Detect which cell encompasses the target text, then output its (X, Y) center coordinate. 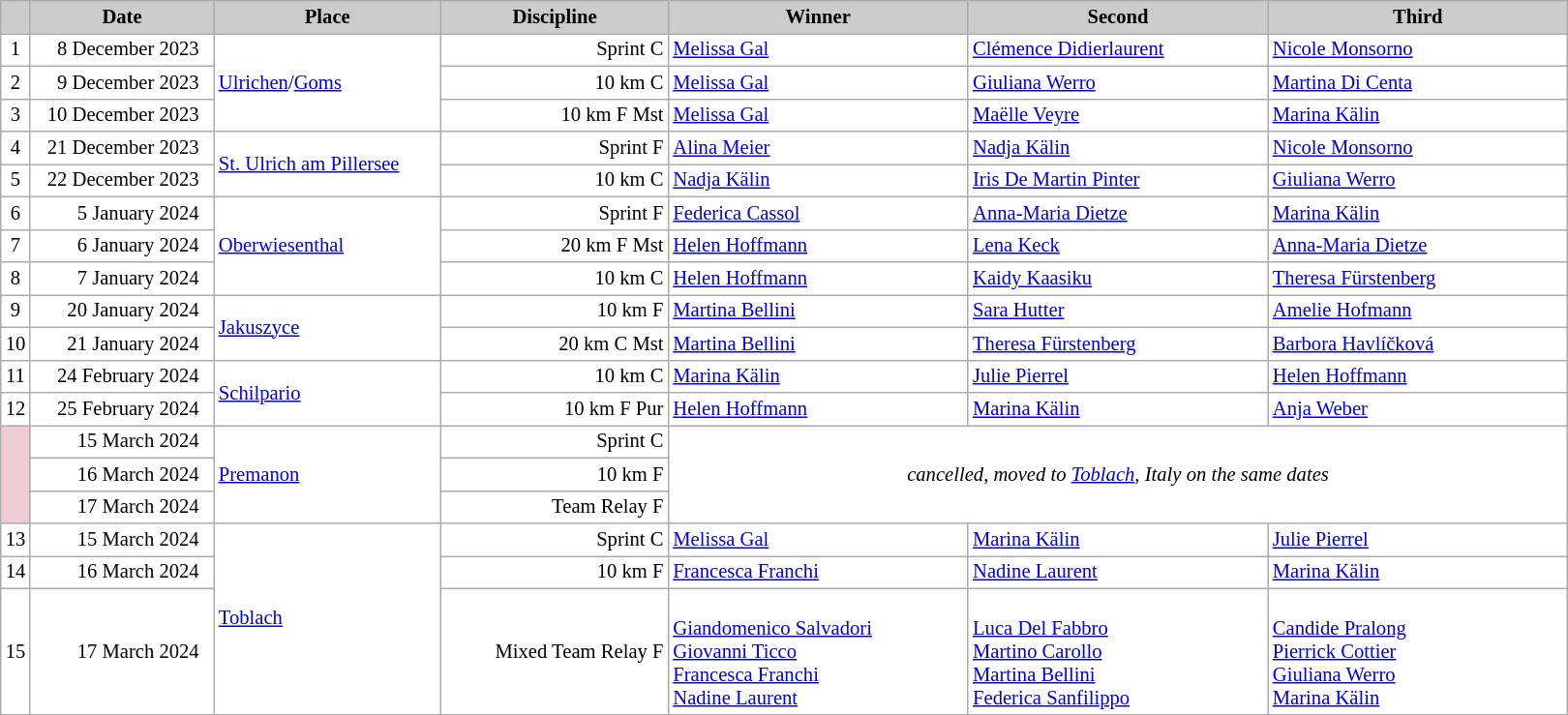
Iris De Martin Pinter (1118, 180)
Federica Cassol (818, 213)
Sara Hutter (1118, 311)
Second (1118, 16)
2 (15, 82)
24 February 2024 (122, 376)
20 January 2024 (122, 311)
St. Ulrich am Pillersee (327, 164)
6 (15, 213)
10 km F Pur (556, 409)
25 February 2024 (122, 409)
Lena Keck (1118, 246)
20 km C Mst (556, 343)
8 (15, 278)
Schilpario (327, 393)
cancelled, moved to Toblach, Italy on the same dates (1117, 474)
Team Relay F (556, 507)
21 January 2024 (122, 343)
Ulrichen/Goms (327, 81)
Giandomenico SalvadoriGiovanni TiccoFrancesca FranchiNadine Laurent (818, 651)
8 December 2023 (122, 49)
12 (15, 409)
Mixed Team Relay F (556, 651)
Toblach (327, 617)
Alina Meier (818, 148)
Oberwiesenthal (327, 246)
3 (15, 115)
Discipline (556, 16)
5 January 2024 (122, 213)
Amelie Hofmann (1418, 311)
4 (15, 148)
Candide PralongPierrick CottierGiuliana WerroMarina Kälin (1418, 651)
Jakuszyce (327, 327)
21 December 2023 (122, 148)
Maëlle Veyre (1118, 115)
Nadine Laurent (1118, 572)
11 (15, 376)
Luca Del FabbroMartino CarolloMartina BelliniFederica Sanfilippo (1118, 651)
Kaidy Kaasiku (1118, 278)
Clémence Didierlaurent (1118, 49)
7 January 2024 (122, 278)
5 (15, 180)
15 (15, 651)
10 km F Mst (556, 115)
9 December 2023 (122, 82)
22 December 2023 (122, 180)
9 (15, 311)
14 (15, 572)
Place (327, 16)
13 (15, 539)
20 km F Mst (556, 246)
1 (15, 49)
Winner (818, 16)
7 (15, 246)
Premanon (327, 474)
Martina Di Centa (1418, 82)
Third (1418, 16)
6 January 2024 (122, 246)
10 (15, 343)
Francesca Franchi (818, 572)
Anja Weber (1418, 409)
Date (122, 16)
10 December 2023 (122, 115)
Barbora Havlíčková (1418, 343)
